Find where the given text appears and provide that cell's center as (x, y) coordinate. 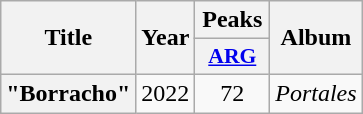
Portales (316, 93)
"Borracho" (68, 93)
2022 (166, 93)
72 (232, 93)
Peaks (232, 20)
ARG (232, 57)
Year (166, 38)
Title (68, 38)
Album (316, 38)
